From the cell containing the given text, extract its center point as [X, Y] coordinate. 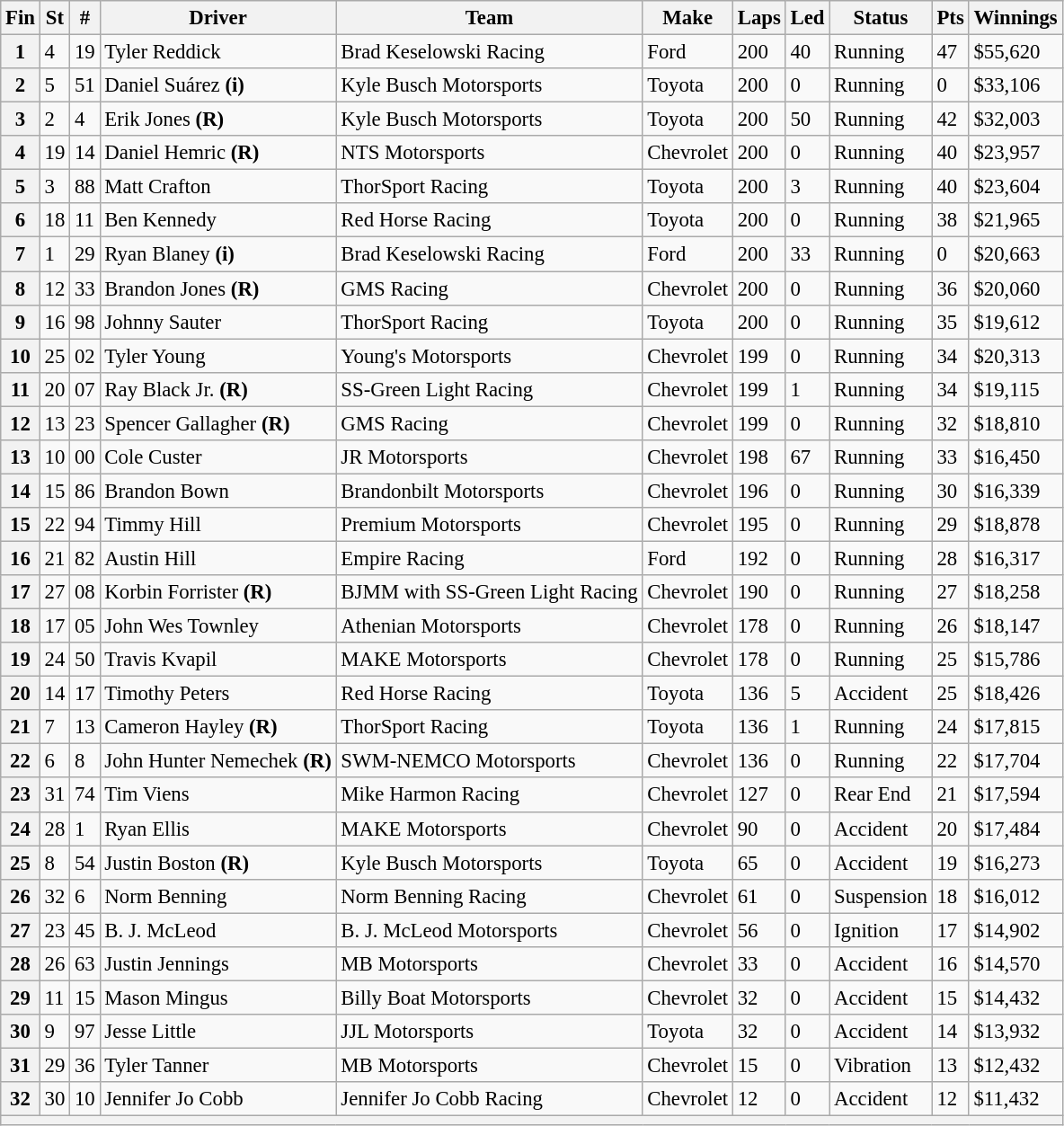
07 [84, 389]
Norm Benning [217, 896]
$23,957 [1015, 153]
Matt Crafton [217, 187]
# [84, 18]
$19,115 [1015, 389]
Brandon Jones (R) [217, 288]
65 [758, 863]
Jesse Little [217, 1032]
Erik Jones (R) [217, 120]
$18,878 [1015, 525]
Jennifer Jo Cobb [217, 1099]
$16,339 [1015, 491]
$16,012 [1015, 896]
Ben Kennedy [217, 220]
54 [84, 863]
90 [758, 829]
Led [807, 18]
$17,815 [1015, 727]
$12,432 [1015, 1065]
08 [84, 592]
BJMM with SS-Green Light Racing [489, 592]
$55,620 [1015, 52]
$32,003 [1015, 120]
Tim Viens [217, 795]
John Wes Townley [217, 626]
Premium Motorsports [489, 525]
Winnings [1015, 18]
51 [84, 85]
$20,060 [1015, 288]
$16,450 [1015, 457]
$14,432 [1015, 997]
97 [84, 1032]
$18,147 [1015, 626]
Tyler Young [217, 356]
Tyler Tanner [217, 1065]
127 [758, 795]
63 [84, 964]
42 [951, 120]
B. J. McLeod [217, 930]
198 [758, 457]
Status [881, 18]
John Hunter Nemechek (R) [217, 761]
$33,106 [1015, 85]
Austin Hill [217, 558]
192 [758, 558]
$18,426 [1015, 694]
35 [951, 322]
Team [489, 18]
Daniel Suárez (i) [217, 85]
Norm Benning Racing [489, 896]
Travis Kvapil [217, 660]
Brandon Bown [217, 491]
Empire Racing [489, 558]
Fin [21, 18]
Billy Boat Motorsports [489, 997]
Laps [758, 18]
195 [758, 525]
86 [84, 491]
$17,484 [1015, 829]
Pts [951, 18]
Timmy Hill [217, 525]
Suspension [881, 896]
Cameron Hayley (R) [217, 727]
38 [951, 220]
$23,604 [1015, 187]
Ignition [881, 930]
B. J. McLeod Motorsports [489, 930]
Daniel Hemric (R) [217, 153]
Justin Jennings [217, 964]
SS-Green Light Racing [489, 389]
Timothy Peters [217, 694]
Brandonbilt Motorsports [489, 491]
Young's Motorsports [489, 356]
Athenian Motorsports [489, 626]
$17,594 [1015, 795]
67 [807, 457]
Mason Mingus [217, 997]
$21,965 [1015, 220]
$16,317 [1015, 558]
$11,432 [1015, 1099]
196 [758, 491]
Driver [217, 18]
Mike Harmon Racing [489, 795]
02 [84, 356]
05 [84, 626]
Vibration [881, 1065]
$17,704 [1015, 761]
45 [84, 930]
$14,902 [1015, 930]
61 [758, 896]
Ryan Blaney (i) [217, 254]
74 [84, 795]
00 [84, 457]
94 [84, 525]
Johnny Sauter [217, 322]
Tyler Reddick [217, 52]
Korbin Forrister (R) [217, 592]
$16,273 [1015, 863]
Justin Boston (R) [217, 863]
Ray Black Jr. (R) [217, 389]
St [54, 18]
Spencer Gallagher (R) [217, 423]
47 [951, 52]
$18,810 [1015, 423]
JR Motorsports [489, 457]
Ryan Ellis [217, 829]
Make [687, 18]
$15,786 [1015, 660]
98 [84, 322]
56 [758, 930]
JJL Motorsports [489, 1032]
$20,313 [1015, 356]
SWM-NEMCO Motorsports [489, 761]
$14,570 [1015, 964]
82 [84, 558]
Rear End [881, 795]
Cole Custer [217, 457]
$13,932 [1015, 1032]
190 [758, 592]
NTS Motorsports [489, 153]
$20,663 [1015, 254]
$18,258 [1015, 592]
Jennifer Jo Cobb Racing [489, 1099]
88 [84, 187]
$19,612 [1015, 322]
